Output the [x, y] coordinate of the center of the cell containing the given text.  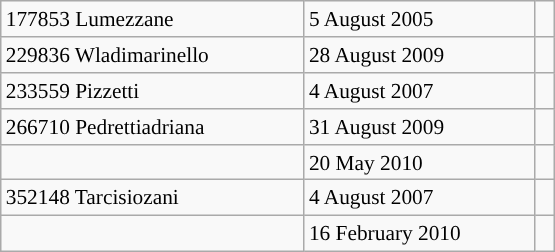
20 May 2010 [419, 162]
16 February 2010 [419, 234]
31 August 2009 [419, 126]
266710 Pedrettiadriana [152, 126]
229836 Wladimarinello [152, 55]
177853 Lumezzane [152, 19]
352148 Tarcisiozani [152, 198]
28 August 2009 [419, 55]
233559 Pizzetti [152, 91]
5 August 2005 [419, 19]
